Capture the cell that displays the provided text and extract its [x, y] central coordinate. 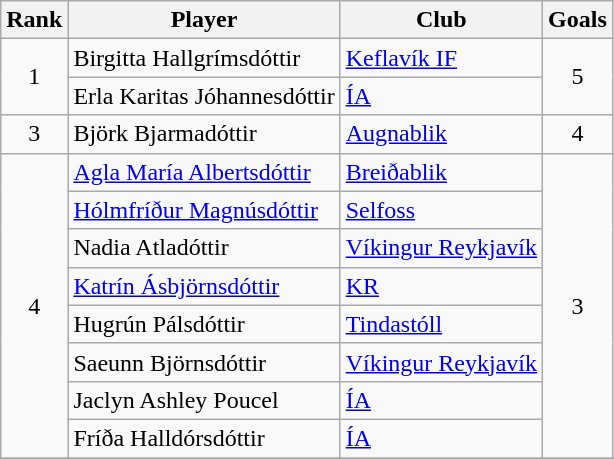
KR [441, 286]
Breiðablik [441, 172]
Jaclyn Ashley Poucel [204, 400]
Saeunn Björnsdóttir [204, 362]
5 [578, 77]
Erla Karitas Jóhannesdóttir [204, 96]
Club [441, 20]
Nadia Atladóttir [204, 248]
Fríða Halldórsdóttir [204, 438]
Goals [578, 20]
Selfoss [441, 210]
Birgitta Hallgrímsdóttir [204, 58]
1 [34, 77]
Katrín Ásbjörnsdóttir [204, 286]
Agla María Albertsdóttir [204, 172]
Player [204, 20]
Hugrún Pálsdóttir [204, 324]
Hólmfríður Magnúsdóttir [204, 210]
Tindastóll [441, 324]
Björk Bjarmadóttir [204, 134]
Augnablik [441, 134]
Keflavík IF [441, 58]
Rank [34, 20]
